Find where the given text appears and provide that cell's center as (x, y) coordinate. 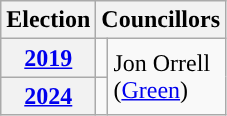
2024 (48, 96)
Councillors (161, 20)
Jon Orrell(Green) (167, 77)
Election (48, 20)
2019 (48, 58)
